Locate the cell with the specified text and output its [x, y] center coordinate. 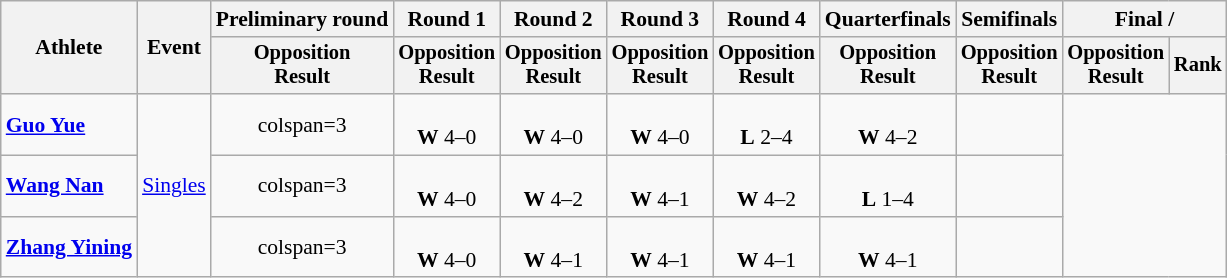
L 2–4 [766, 124]
Quarterfinals [888, 19]
Wang Nan [69, 186]
Preliminary round [302, 19]
Round 1 [446, 19]
Athlete [69, 48]
Final / [1144, 19]
Singles [174, 186]
Zhang Yining [69, 248]
L 1–4 [888, 186]
Round 2 [554, 19]
Round 3 [660, 19]
Rank [1198, 66]
Round 4 [766, 19]
Guo Yue [69, 124]
Semifinals [1010, 19]
Event [174, 48]
